From the cell containing the given text, extract its center point as [X, Y] coordinate. 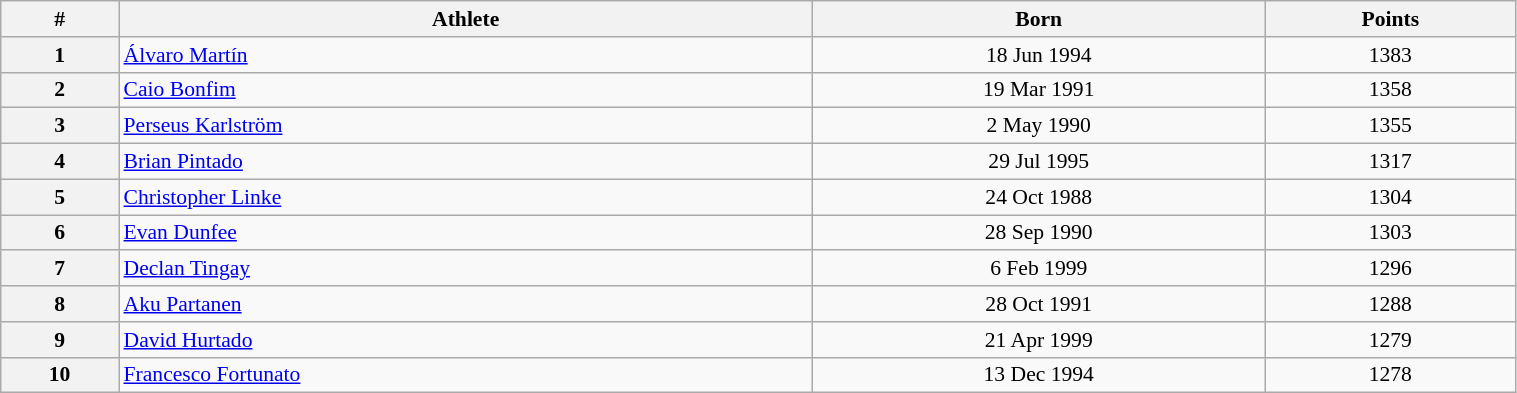
Declan Tingay [465, 269]
13 Dec 1994 [1039, 375]
1279 [1390, 340]
1288 [1390, 304]
David Hurtado [465, 340]
2 [60, 90]
28 Oct 1991 [1039, 304]
1383 [1390, 55]
7 [60, 269]
Álvaro Martín [465, 55]
Brian Pintado [465, 162]
6 [60, 233]
8 [60, 304]
Athlete [465, 19]
21 Apr 1999 [1039, 340]
4 [60, 162]
1358 [1390, 90]
Points [1390, 19]
2 May 1990 [1039, 126]
Evan Dunfee [465, 233]
1304 [1390, 197]
5 [60, 197]
9 [60, 340]
1355 [1390, 126]
1278 [1390, 375]
Born [1039, 19]
Christopher Linke [465, 197]
1317 [1390, 162]
1303 [1390, 233]
# [60, 19]
Aku Partanen [465, 304]
24 Oct 1988 [1039, 197]
3 [60, 126]
Francesco Fortunato [465, 375]
10 [60, 375]
28 Sep 1990 [1039, 233]
1296 [1390, 269]
6 Feb 1999 [1039, 269]
19 Mar 1991 [1039, 90]
Caio Bonfim [465, 90]
1 [60, 55]
18 Jun 1994 [1039, 55]
29 Jul 1995 [1039, 162]
Perseus Karlström [465, 126]
